Extract the [x, y] coordinate from the center of the cell holding the provided text.  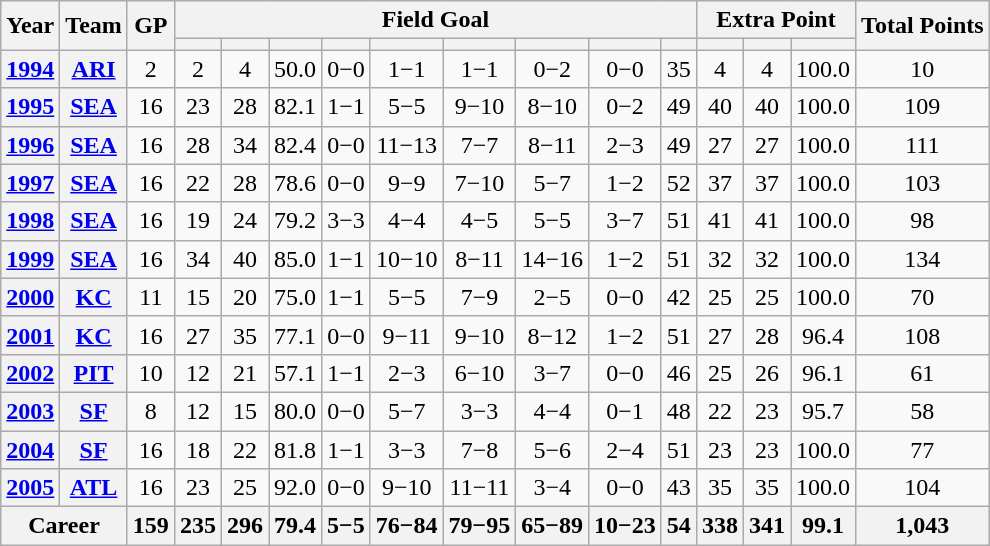
75.0 [296, 297]
77 [923, 449]
79−95 [480, 526]
103 [923, 183]
48 [678, 411]
57.1 [296, 373]
7−7 [480, 145]
5−6 [552, 449]
6−10 [480, 373]
8−10 [552, 107]
80.0 [296, 411]
65−89 [552, 526]
76−84 [406, 526]
11−13 [406, 145]
54 [678, 526]
134 [923, 259]
82.1 [296, 107]
92.0 [296, 488]
ATL [94, 488]
1996 [30, 145]
4−5 [480, 221]
Total Points [923, 26]
96.4 [824, 335]
7−10 [480, 183]
24 [244, 221]
1,043 [923, 526]
109 [923, 107]
99.1 [824, 526]
8 [150, 411]
GP [150, 26]
14−16 [552, 259]
77.1 [296, 335]
0−1 [626, 411]
2004 [30, 449]
85.0 [296, 259]
2−4 [626, 449]
3−4 [552, 488]
104 [923, 488]
1999 [30, 259]
18 [198, 449]
95.7 [824, 411]
10−10 [406, 259]
Field Goal [435, 20]
81.8 [296, 449]
50.0 [296, 69]
Year [30, 26]
1995 [30, 107]
78.6 [296, 183]
2005 [30, 488]
1994 [30, 69]
338 [720, 526]
111 [923, 145]
52 [678, 183]
159 [150, 526]
1997 [30, 183]
Career [64, 526]
21 [244, 373]
2−5 [552, 297]
8−12 [552, 335]
61 [923, 373]
10−23 [626, 526]
Extra Point [776, 20]
98 [923, 221]
9−11 [406, 335]
2002 [30, 373]
26 [766, 373]
2001 [30, 335]
2000 [30, 297]
2003 [30, 411]
11 [150, 297]
42 [678, 297]
ARI [94, 69]
PIT [94, 373]
79.2 [296, 221]
7−8 [480, 449]
70 [923, 297]
82.4 [296, 145]
108 [923, 335]
96.1 [824, 373]
Team [94, 26]
341 [766, 526]
296 [244, 526]
1998 [30, 221]
79.4 [296, 526]
11−11 [480, 488]
46 [678, 373]
7−9 [480, 297]
20 [244, 297]
19 [198, 221]
43 [678, 488]
235 [198, 526]
58 [923, 411]
9−9 [406, 183]
